Return the [X, Y] coordinate for the center point of the cell that contains the specified text.  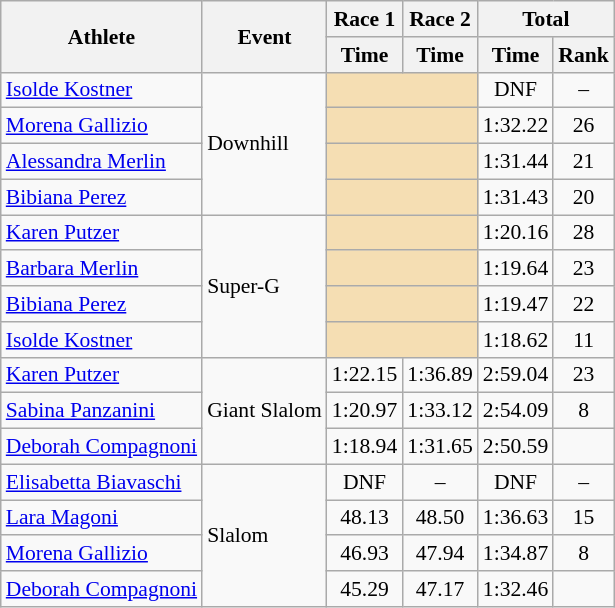
Barbara Merlin [102, 269]
1:32.46 [516, 589]
1:19.47 [516, 304]
1:22.15 [364, 375]
Slalom [264, 535]
2:59.04 [516, 375]
Event [264, 36]
1:20.16 [516, 233]
15 [584, 518]
48.13 [364, 518]
Lara Magoni [102, 518]
1:20.97 [364, 411]
Rank [584, 55]
26 [584, 126]
2:54.09 [516, 411]
1:36.89 [440, 375]
Athlete [102, 36]
1:33.12 [440, 411]
22 [584, 304]
Sabina Panzanini [102, 411]
1:18.94 [364, 447]
28 [584, 233]
11 [584, 340]
47.17 [440, 589]
1:18.62 [516, 340]
Downhill [264, 143]
Giant Slalom [264, 410]
2:50.59 [516, 447]
21 [584, 162]
48.50 [440, 518]
Race 2 [440, 19]
20 [584, 197]
Race 1 [364, 19]
1:31.44 [516, 162]
Elisabetta Biavaschi [102, 482]
Alessandra Merlin [102, 162]
45.29 [364, 589]
1:31.43 [516, 197]
Total [546, 19]
47.94 [440, 554]
1:32.22 [516, 126]
Super-G [264, 286]
1:34.87 [516, 554]
1:31.65 [440, 447]
46.93 [364, 554]
1:36.63 [516, 518]
1:19.64 [516, 269]
